Pinpoint the cell where the given text exists, returning its [x, y] midpoint coordinate. 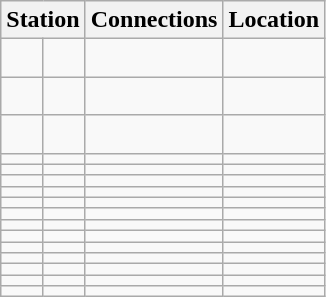
Location [274, 20]
Connections [154, 20]
Station [43, 20]
